Extract the [x, y] coordinate from the center of the cell holding the provided text.  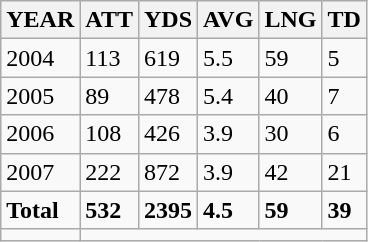
6 [344, 134]
LNG [290, 20]
2004 [40, 58]
5.5 [228, 58]
108 [110, 134]
5 [344, 58]
7 [344, 96]
5.4 [228, 96]
2005 [40, 96]
532 [110, 210]
222 [110, 172]
TD [344, 20]
21 [344, 172]
YEAR [40, 20]
426 [168, 134]
478 [168, 96]
39 [344, 210]
4.5 [228, 210]
Total [40, 210]
40 [290, 96]
YDS [168, 20]
2395 [168, 210]
42 [290, 172]
619 [168, 58]
2007 [40, 172]
ATT [110, 20]
2006 [40, 134]
30 [290, 134]
113 [110, 58]
872 [168, 172]
AVG [228, 20]
89 [110, 96]
